Determine the [x, y] coordinate at the center of the cell enclosing the given text.  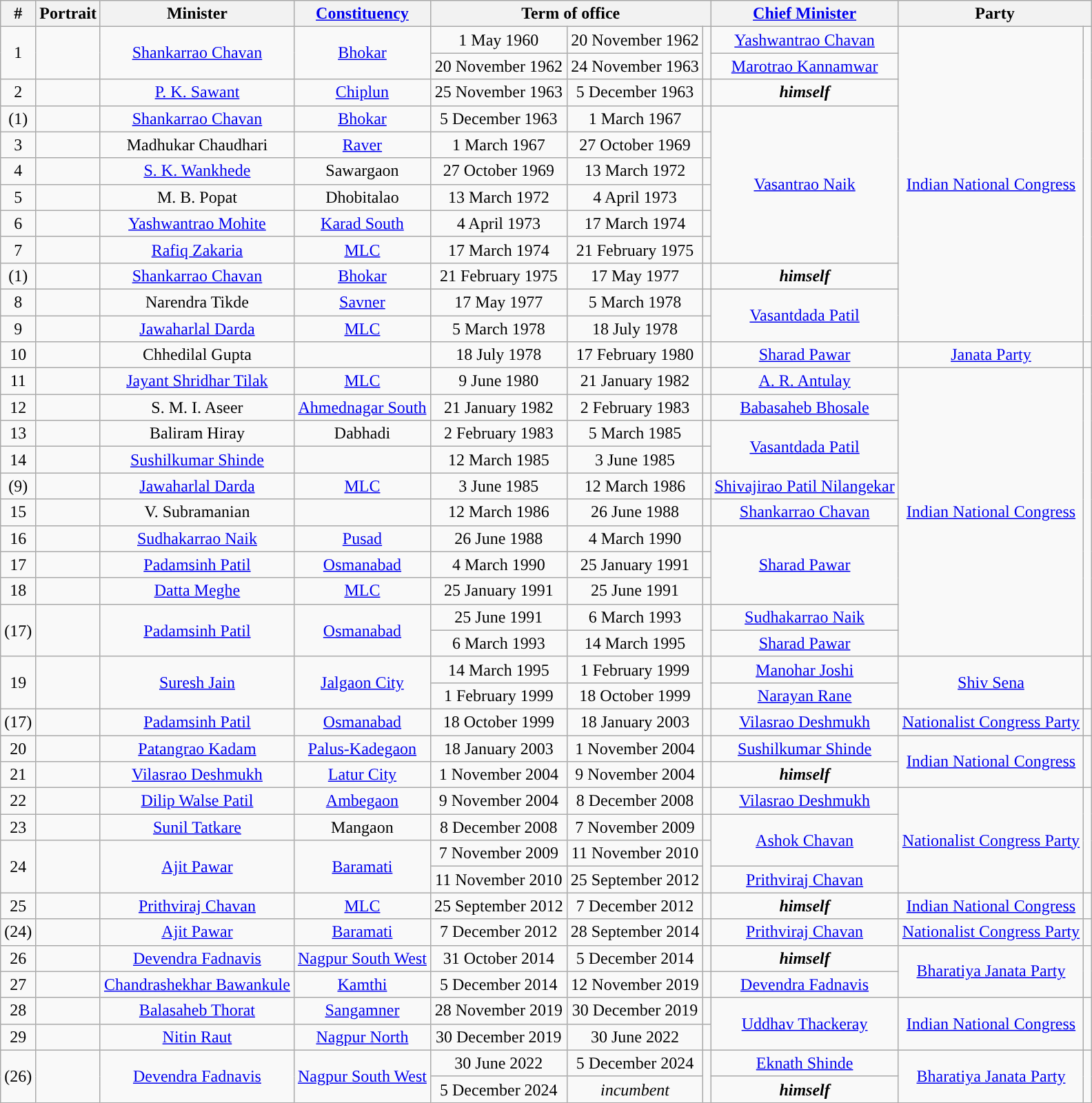
3 [18, 145]
24 November 1963 [635, 66]
Latur City [362, 775]
18 [18, 591]
P. K. Sawant [197, 92]
17 [18, 565]
5 March 1985 [635, 434]
7 [18, 250]
# [18, 14]
(24) [18, 932]
1 May 1960 [498, 40]
28 [18, 1011]
Nitin Raut [197, 1037]
Narayan Rane [805, 696]
Portrait [68, 14]
13 [18, 434]
Chiplun [362, 92]
Karad South [362, 223]
Datta Meghe [197, 591]
Minister [197, 14]
Pusad [362, 538]
Dabhadi [362, 434]
28 November 2019 [498, 1011]
21 [18, 775]
12 [18, 407]
Jayant Shridhar Tilak [197, 381]
Party [994, 14]
23 [18, 827]
Vasantrao Naik [805, 184]
Jalgaon City [362, 682]
8 [18, 302]
31 October 2014 [498, 958]
Shivajirao Patil Nilangekar [805, 486]
Babasaheb Bhosale [805, 407]
27 [18, 984]
Balasaheb Thorat [197, 1011]
17 February 1980 [635, 355]
S. K. Wankhede [197, 171]
Ambegaon [362, 801]
22 [18, 801]
Kamthi [362, 984]
29 [18, 1037]
Chief Minister [805, 14]
12 November 2019 [635, 984]
12 March 1985 [498, 460]
14 [18, 460]
19 [18, 682]
Rafiq Zakaria [197, 250]
6 [18, 223]
Palus-Kadegaon [362, 748]
Uddhav Thackeray [805, 1024]
V. Subramanian [197, 512]
16 [18, 538]
1 [18, 53]
Manohar Joshi [805, 669]
Mangaon [362, 827]
Patangrao Kadam [197, 748]
9 [18, 329]
Chhedilal Gupta [197, 355]
Ahmednagar South [362, 407]
4 [18, 171]
Sangamner [362, 1011]
M. B. Popat [197, 197]
Chandrashekhar Bawankule [197, 984]
Yashwantrao Mohite [197, 223]
9 June 1980 [498, 381]
Raver [362, 145]
Suresh Jain [197, 682]
Nagpur North [362, 1037]
Dhobitalao [362, 197]
Baliram Hiray [197, 434]
5 [18, 197]
25 November 1963 [498, 92]
24 [18, 867]
(9) [18, 486]
10 [18, 355]
2 [18, 92]
Yashwantrao Chavan [805, 40]
11 [18, 381]
15 [18, 512]
Sawargaon [362, 171]
Narendra Tikde [197, 302]
incumbent [635, 1089]
Shiv Sena [991, 682]
A. R. Antulay [805, 381]
Ashok Chavan [805, 840]
S. M. I. Aseer [197, 407]
28 September 2014 [635, 932]
Savner [362, 302]
25 [18, 906]
Dilip Walse Patil [197, 801]
Marotrao Kannamwar [805, 66]
26 [18, 958]
Janata Party [991, 355]
(26) [18, 1076]
Term of office [570, 14]
Constituency [362, 14]
Madhukar Chaudhari [197, 145]
Sunil Tatkare [197, 827]
Eknath Shinde [805, 1063]
20 [18, 748]
